Determine the (X, Y) coordinate at the center of the cell enclosing the given text.  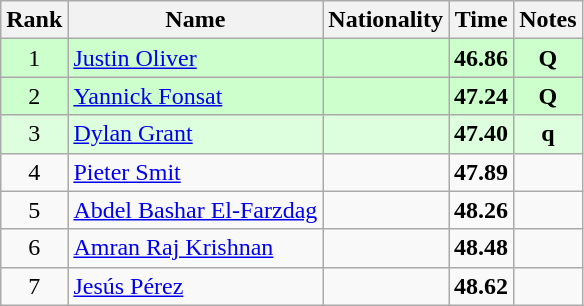
7 (34, 286)
Abdel Bashar El-Farzdag (196, 210)
47.40 (482, 134)
46.86 (482, 58)
Amran Raj Krishnan (196, 248)
Rank (34, 20)
47.89 (482, 172)
Jesús Pérez (196, 286)
48.26 (482, 210)
Justin Oliver (196, 58)
1 (34, 58)
48.62 (482, 286)
Dylan Grant (196, 134)
3 (34, 134)
Pieter Smit (196, 172)
Yannick Fonsat (196, 96)
q (548, 134)
5 (34, 210)
47.24 (482, 96)
Name (196, 20)
48.48 (482, 248)
Nationality (386, 20)
2 (34, 96)
4 (34, 172)
Notes (548, 20)
Time (482, 20)
6 (34, 248)
